From the cell containing the given text, extract its center point as (X, Y) coordinate. 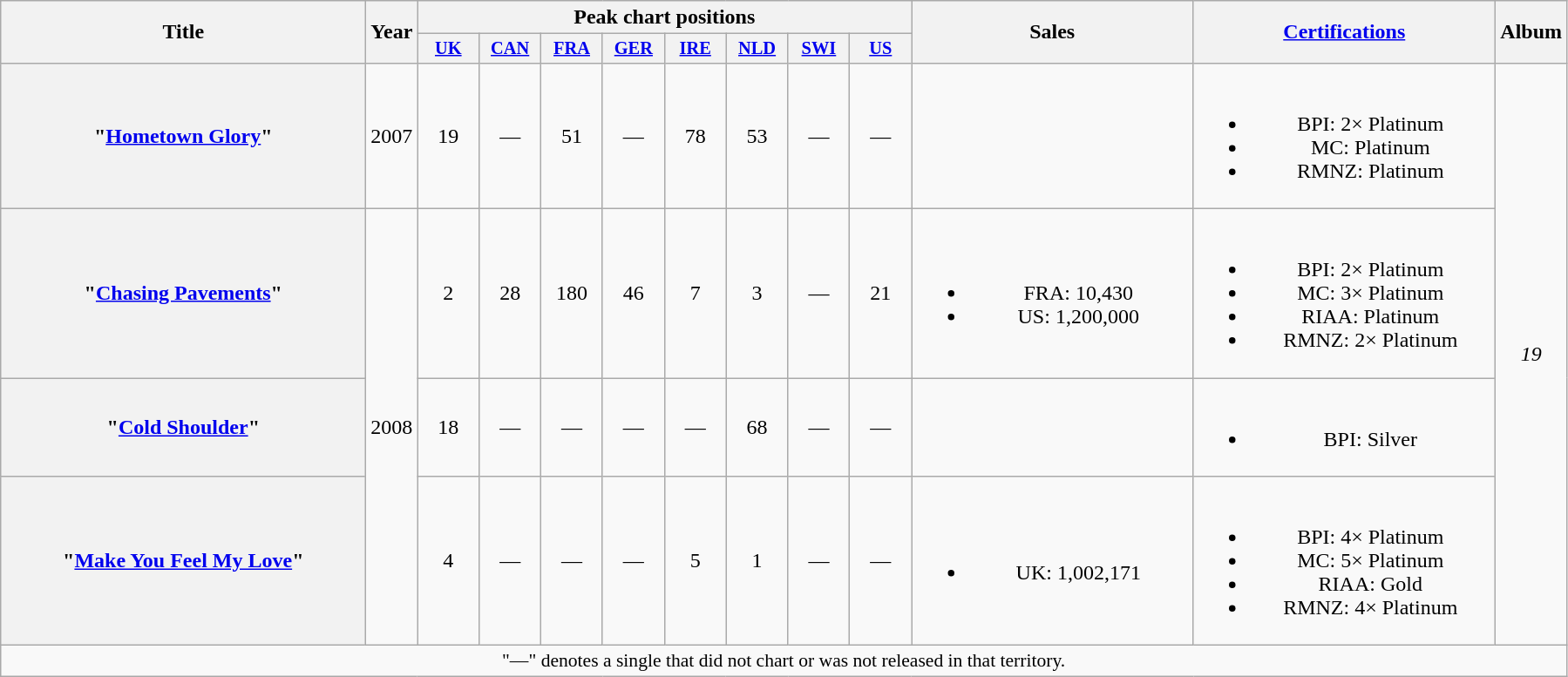
53 (757, 136)
BPI: 4× PlatinumMC: 5× PlatinumRIAA: GoldRMNZ: 4× Platinum (1344, 561)
FRA (572, 49)
FRA: 10,430US: 1,200,000 (1053, 294)
2 (448, 294)
1 (757, 561)
"Hometown Glory" (183, 136)
CAN (511, 49)
Year (392, 32)
BPI: 2× PlatinumMC: PlatinumRMNZ: Platinum (1344, 136)
46 (633, 294)
21 (880, 294)
NLD (757, 49)
28 (511, 294)
2008 (392, 427)
"Cold Shoulder" (183, 427)
US (880, 49)
Title (183, 32)
UK: 1,002,171 (1053, 561)
UK (448, 49)
68 (757, 427)
IRE (696, 49)
"Chasing Pavements" (183, 294)
GER (633, 49)
18 (448, 427)
SWI (819, 49)
BPI: Silver (1344, 427)
Peak chart positions (664, 17)
3 (757, 294)
4 (448, 561)
2007 (392, 136)
180 (572, 294)
5 (696, 561)
51 (572, 136)
Certifications (1344, 32)
7 (696, 294)
"Make You Feel My Love" (183, 561)
Album (1531, 32)
"—" denotes a single that did not chart or was not released in that territory. (784, 661)
BPI: 2× PlatinumMC: 3× PlatinumRIAA: PlatinumRMNZ: 2× Platinum (1344, 294)
78 (696, 136)
Sales (1053, 32)
